Find where the given text appears and provide that cell's center as [x, y] coordinate. 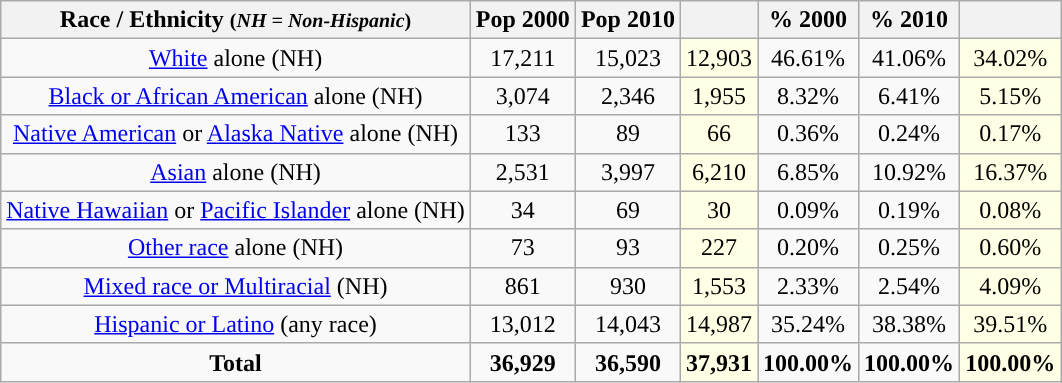
Other race alone (NH) [236, 248]
0.24% [910, 134]
0.19% [910, 210]
Pop 2000 [522, 20]
Race / Ethnicity (NH = Non-Hispanic) [236, 20]
Mixed race or Multiracial (NH) [236, 286]
46.61% [808, 58]
2,346 [628, 96]
66 [718, 134]
10.92% [910, 172]
0.20% [808, 248]
37,931 [718, 362]
2,531 [522, 172]
15,023 [628, 58]
16.37% [1010, 172]
69 [628, 210]
0.60% [1010, 248]
6,210 [718, 172]
Native Hawaiian or Pacific Islander alone (NH) [236, 210]
34.02% [1010, 58]
12,903 [718, 58]
2.54% [910, 286]
Asian alone (NH) [236, 172]
73 [522, 248]
17,211 [522, 58]
Native American or Alaska Native alone (NH) [236, 134]
930 [628, 286]
93 [628, 248]
13,012 [522, 324]
White alone (NH) [236, 58]
4.09% [1010, 286]
14,987 [718, 324]
3,997 [628, 172]
227 [718, 248]
3,074 [522, 96]
6.85% [808, 172]
38.38% [910, 324]
1,553 [718, 286]
0.17% [1010, 134]
34 [522, 210]
36,590 [628, 362]
0.09% [808, 210]
5.15% [1010, 96]
0.25% [910, 248]
% 2000 [808, 20]
14,043 [628, 324]
36,929 [522, 362]
Hispanic or Latino (any race) [236, 324]
% 2010 [910, 20]
30 [718, 210]
39.51% [1010, 324]
6.41% [910, 96]
35.24% [808, 324]
133 [522, 134]
0.08% [1010, 210]
41.06% [910, 58]
Black or African American alone (NH) [236, 96]
8.32% [808, 96]
Pop 2010 [628, 20]
861 [522, 286]
2.33% [808, 286]
89 [628, 134]
Total [236, 362]
1,955 [718, 96]
0.36% [808, 134]
